Identify which cell holds the provided text, then report its (X, Y) central coordinate. 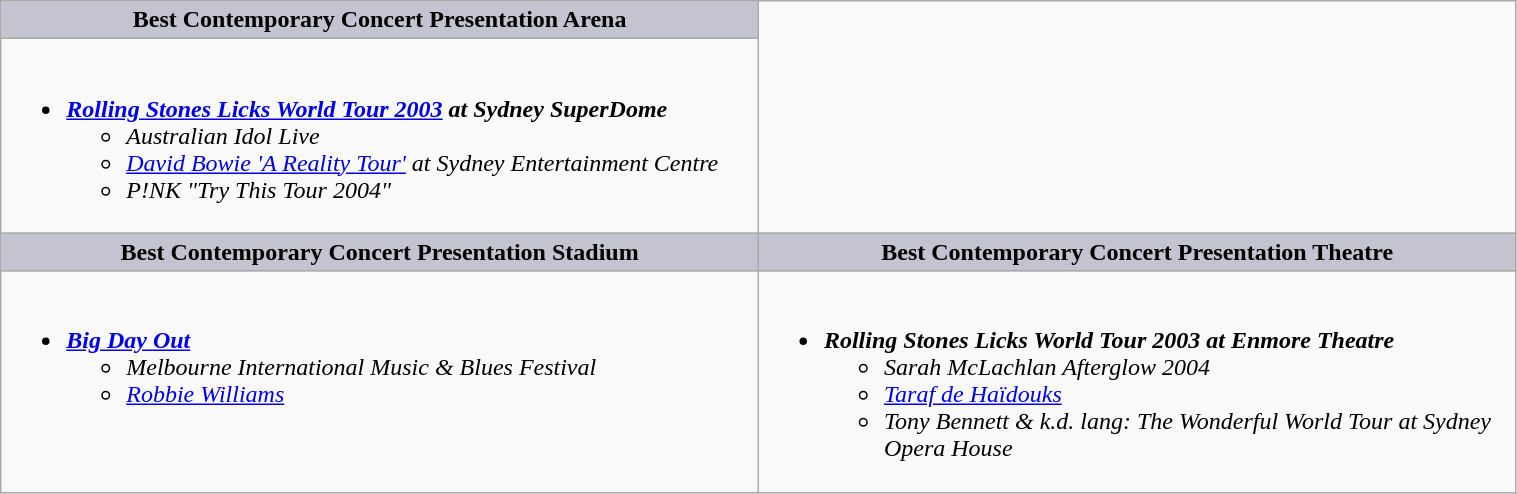
Best Contemporary Concert Presentation Stadium (380, 252)
Best Contemporary Concert Presentation Arena (380, 20)
Big Day OutMelbourne International Music & Blues FestivalRobbie Williams (380, 382)
Best Contemporary Concert Presentation Theatre (1137, 252)
